Output the [x, y] coordinate of the center of the cell containing the given text.  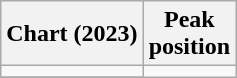
Peakposition [189, 34]
Chart (2023) [72, 34]
